From the cell containing the given text, extract its center point as [X, Y] coordinate. 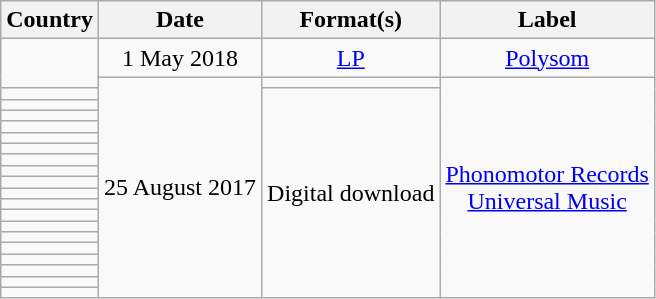
Date [180, 20]
Digital download [351, 193]
1 May 2018 [180, 58]
Polysom [547, 58]
Phonomotor RecordsUniversal Music [547, 188]
Label [547, 20]
LP [351, 58]
25 August 2017 [180, 188]
Format(s) [351, 20]
Country [50, 20]
